For the text-containing cell, return its midpoint in (X, Y) coordinate format. 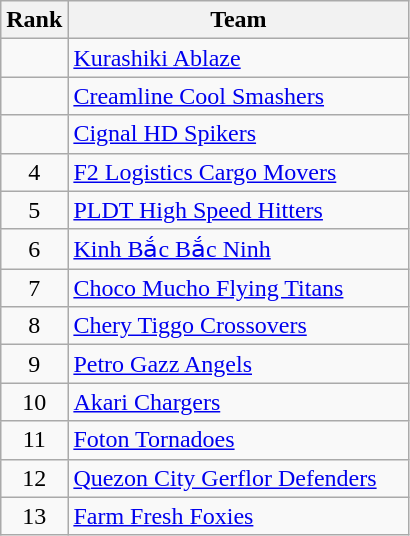
Creamline Cool Smashers (238, 96)
PLDT High Speed Hitters (238, 210)
Quezon City Gerflor Defenders (238, 478)
6 (34, 249)
Rank (34, 20)
F2 Logistics Cargo Movers (238, 172)
5 (34, 210)
9 (34, 364)
7 (34, 288)
10 (34, 402)
Kinh Bắc Bắc Ninh (238, 249)
Farm Fresh Foxies (238, 516)
Akari Chargers (238, 402)
Petro Gazz Angels (238, 364)
12 (34, 478)
4 (34, 172)
11 (34, 440)
Chery Tiggo Crossovers (238, 326)
13 (34, 516)
Kurashiki Ablaze (238, 58)
Foton Tornadoes (238, 440)
Cignal HD Spikers (238, 134)
8 (34, 326)
Team (238, 20)
Choco Mucho Flying Titans (238, 288)
